Provide the (X, Y) coordinate of the cell's center where the given text is located.  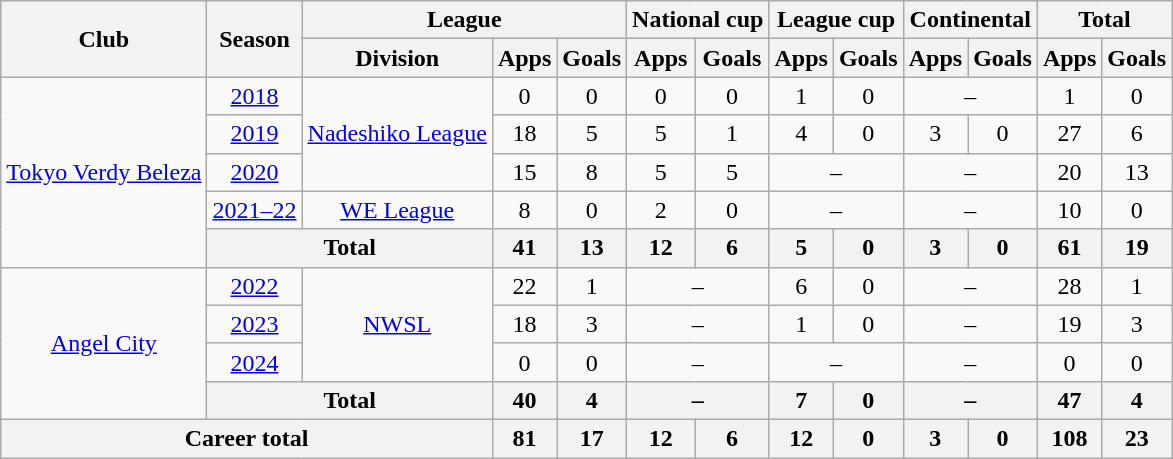
7 (801, 400)
10 (1069, 210)
20 (1069, 172)
WE League (397, 210)
Career total (247, 438)
17 (592, 438)
2019 (254, 134)
Nadeshiko League (397, 134)
41 (524, 248)
108 (1069, 438)
Tokyo Verdy Beleza (104, 172)
Club (104, 39)
2023 (254, 324)
2022 (254, 286)
2018 (254, 96)
23 (1137, 438)
League (464, 20)
League cup (836, 20)
81 (524, 438)
Angel City (104, 343)
27 (1069, 134)
61 (1069, 248)
NWSL (397, 324)
40 (524, 400)
2024 (254, 362)
Division (397, 58)
National cup (698, 20)
2021–22 (254, 210)
28 (1069, 286)
2020 (254, 172)
Season (254, 39)
15 (524, 172)
Continental (970, 20)
47 (1069, 400)
2 (661, 210)
22 (524, 286)
